Scan for the cell matching the given text and deliver its (x, y) coordinate at center. 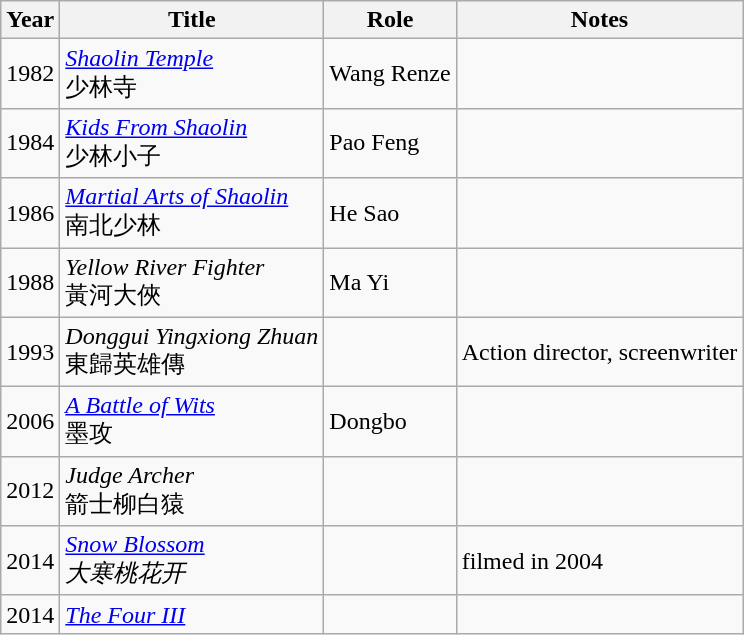
A Battle of Wits墨攻 (192, 422)
Judge Archer 箭士柳白猿 (192, 491)
Year (30, 20)
Ma Yi (390, 283)
Donggui Yingxiong Zhuan東歸英雄傳 (192, 352)
Snow Blossom 大寒桃花开 (192, 561)
The Four III (192, 614)
1993 (30, 352)
Title (192, 20)
Role (390, 20)
Wang Renze (390, 74)
1988 (30, 283)
2006 (30, 422)
1986 (30, 213)
He Sao (390, 213)
Dongbo (390, 422)
filmed in 2004 (600, 561)
2012 (30, 491)
Notes (600, 20)
Pao Feng (390, 143)
1984 (30, 143)
Yellow River Fighter黃河大俠 (192, 283)
1982 (30, 74)
Shaolin Temple少林寺 (192, 74)
Kids From Shaolin少林小子 (192, 143)
Martial Arts of Shaolin南北少林 (192, 213)
Action director, screenwriter (600, 352)
